Determine the (x, y) coordinate at the center of the cell enclosing the given text.  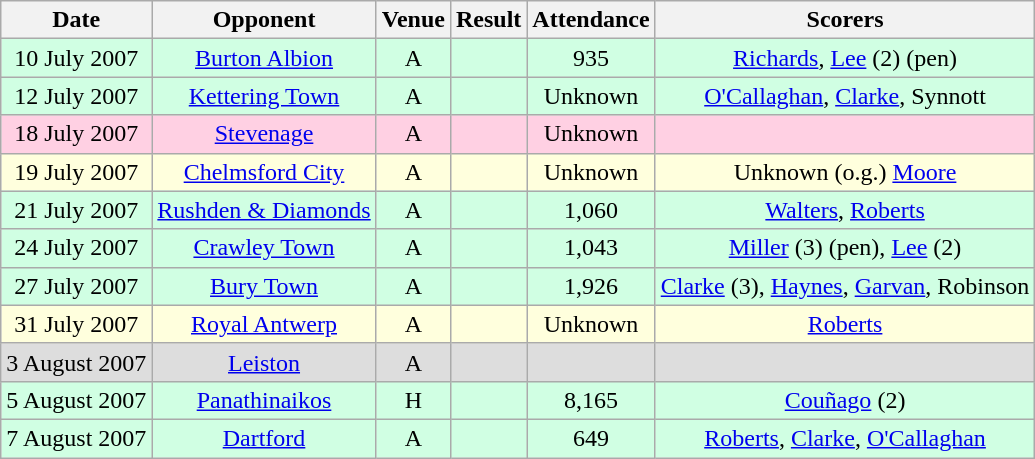
7 August 2007 (76, 438)
18 July 2007 (76, 134)
Rushden & Diamonds (264, 210)
24 July 2007 (76, 248)
21 July 2007 (76, 210)
1,043 (591, 248)
Panathinaikos (264, 400)
Result (488, 20)
H (413, 400)
3 August 2007 (76, 362)
1,926 (591, 286)
Stevenage (264, 134)
Burton Albion (264, 58)
19 July 2007 (76, 172)
Attendance (591, 20)
1,060 (591, 210)
5 August 2007 (76, 400)
Roberts (845, 324)
Dartford (264, 438)
27 July 2007 (76, 286)
Royal Antwerp (264, 324)
Clarke (3), Haynes, Garvan, Robinson (845, 286)
Crawley Town (264, 248)
8,165 (591, 400)
Bury Town (264, 286)
Couñago (2) (845, 400)
935 (591, 58)
Roberts, Clarke, O'Callaghan (845, 438)
10 July 2007 (76, 58)
Venue (413, 20)
31 July 2007 (76, 324)
Leiston (264, 362)
O'Callaghan, Clarke, Synnott (845, 96)
649 (591, 438)
Scorers (845, 20)
Richards, Lee (2) (pen) (845, 58)
Walters, Roberts (845, 210)
Chelmsford City (264, 172)
Date (76, 20)
Kettering Town (264, 96)
Opponent (264, 20)
Miller (3) (pen), Lee (2) (845, 248)
12 July 2007 (76, 96)
Unknown (o.g.) Moore (845, 172)
